Determine the [X, Y] coordinate at the center of the cell enclosing the given text.  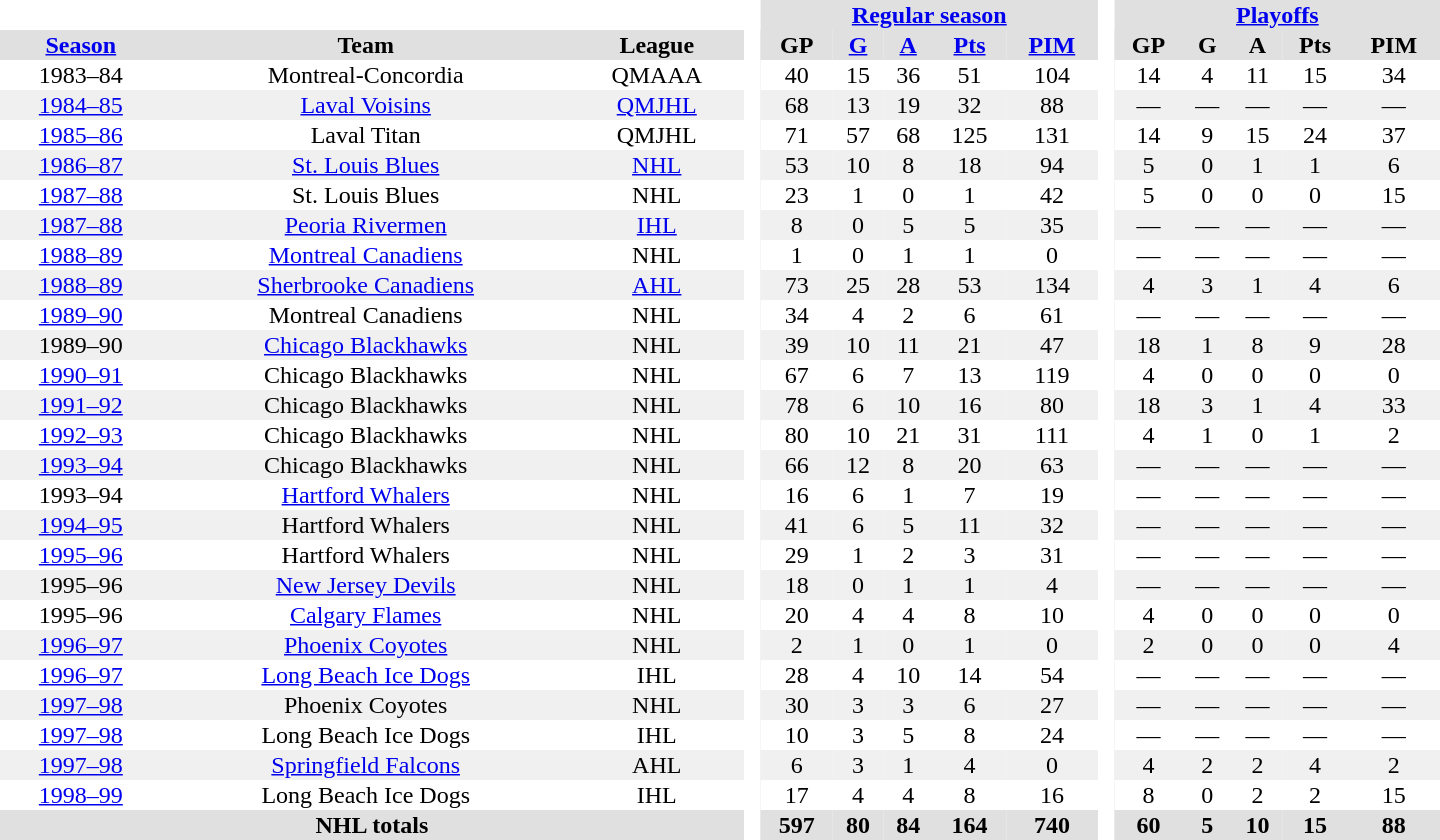
42 [1052, 195]
67 [796, 375]
Calgary Flames [366, 615]
17 [796, 795]
73 [796, 285]
134 [1052, 285]
36 [908, 75]
71 [796, 135]
66 [796, 465]
NHL totals [372, 825]
60 [1149, 825]
94 [1052, 165]
131 [1052, 135]
27 [1052, 705]
QMAAA [657, 75]
1998–99 [81, 795]
30 [796, 705]
51 [969, 75]
41 [796, 525]
54 [1052, 675]
Regular season [929, 15]
125 [969, 135]
Peoria Rivermen [366, 225]
1991–92 [81, 405]
Playoffs [1278, 15]
84 [908, 825]
1990–91 [81, 375]
40 [796, 75]
35 [1052, 225]
47 [1052, 345]
Team [366, 45]
33 [1394, 405]
111 [1052, 435]
1992–93 [81, 435]
1994–95 [81, 525]
New Jersey Devils [366, 585]
Montreal-Concordia [366, 75]
740 [1052, 825]
1985–86 [81, 135]
Laval Voisins [366, 105]
25 [858, 285]
Laval Titan [366, 135]
78 [796, 405]
23 [796, 195]
57 [858, 135]
63 [1052, 465]
League [657, 45]
164 [969, 825]
104 [1052, 75]
1984–85 [81, 105]
1986–87 [81, 165]
39 [796, 345]
597 [796, 825]
Season [81, 45]
12 [858, 465]
119 [1052, 375]
1983–84 [81, 75]
29 [796, 555]
Springfield Falcons [366, 765]
Sherbrooke Canadiens [366, 285]
37 [1394, 135]
61 [1052, 315]
